Pinpoint the cell where the given text exists, returning its (X, Y) midpoint coordinate. 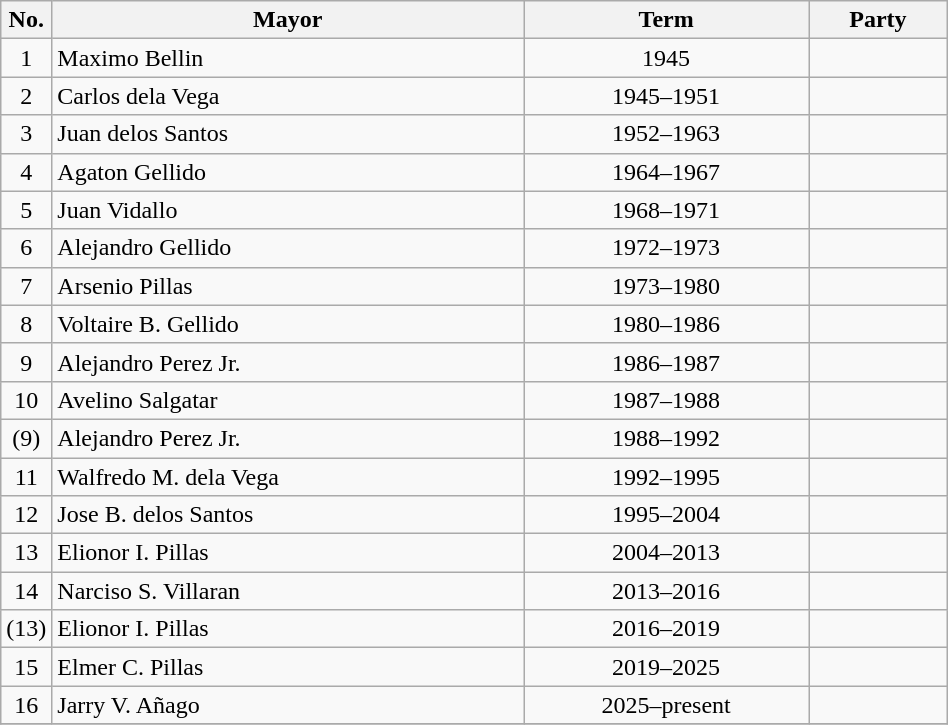
15 (26, 667)
1945 (666, 58)
8 (26, 324)
1988–1992 (666, 438)
Mayor (288, 20)
2025–present (666, 705)
(13) (26, 629)
Carlos dela Vega (288, 96)
9 (26, 362)
1952–1963 (666, 134)
Elmer C. Pillas (288, 667)
Party (878, 20)
Term (666, 20)
Juan delos Santos (288, 134)
Arsenio Pillas (288, 286)
2016–2019 (666, 629)
Narciso S. Villaran (288, 591)
1973–1980 (666, 286)
1987–1988 (666, 400)
3 (26, 134)
1995–2004 (666, 515)
6 (26, 248)
2 (26, 96)
12 (26, 515)
7 (26, 286)
Alejandro Gellido (288, 248)
13 (26, 553)
2019–2025 (666, 667)
Jarry V. Añago (288, 705)
1986–1987 (666, 362)
1972–1973 (666, 248)
16 (26, 705)
4 (26, 172)
Juan Vidallo (288, 210)
Agaton Gellido (288, 172)
2004–2013 (666, 553)
1964–1967 (666, 172)
1992–1995 (666, 477)
1980–1986 (666, 324)
No. (26, 20)
2013–2016 (666, 591)
(9) (26, 438)
1945–1951 (666, 96)
Voltaire B. Gellido (288, 324)
1 (26, 58)
1968–1971 (666, 210)
11 (26, 477)
Maximo Bellin (288, 58)
5 (26, 210)
Jose B. delos Santos (288, 515)
10 (26, 400)
Avelino Salgatar (288, 400)
Walfredo M. dela Vega (288, 477)
14 (26, 591)
